Provide the [X, Y] coordinate of the cell's center where the given text is located.  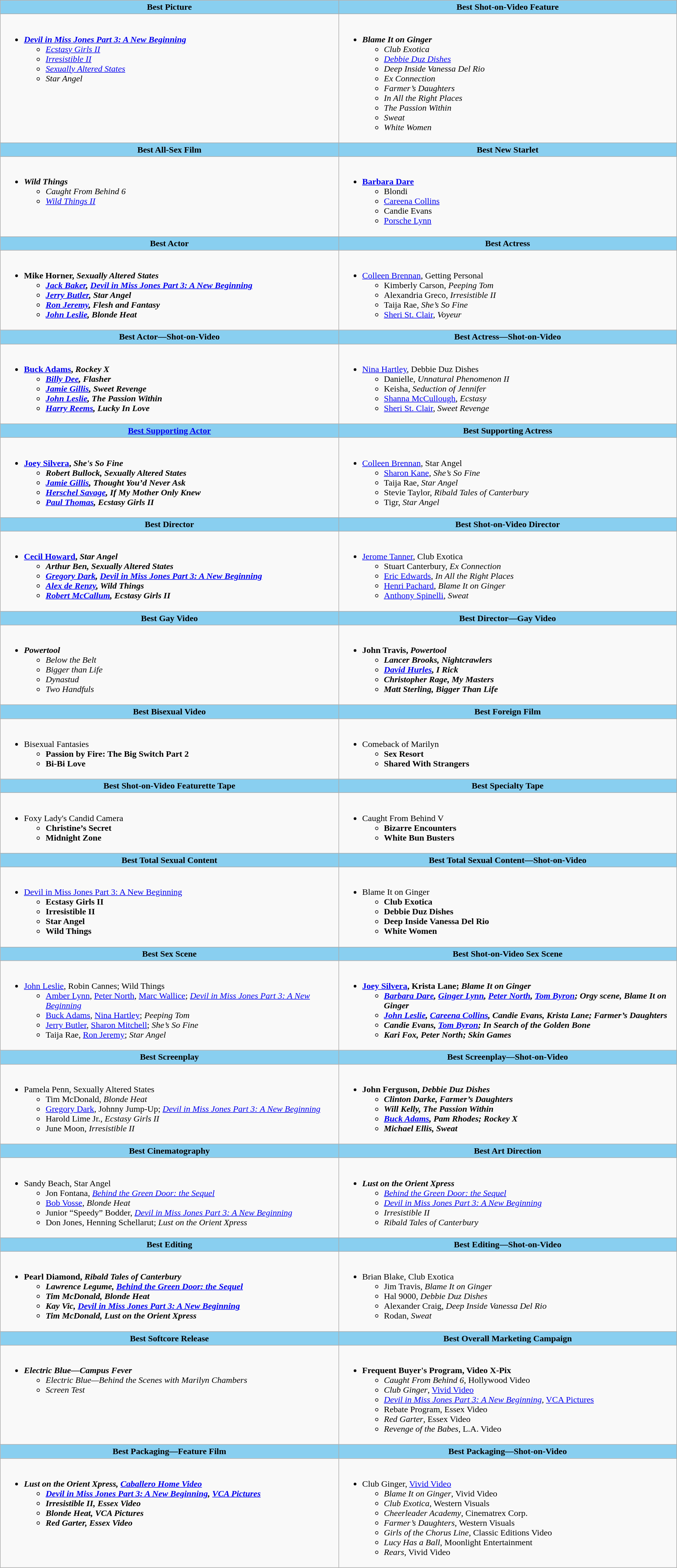
Best Supporting Actress [508, 431]
Best Shot-on-Video Feature [508, 7]
John Ferguson, Debbie Duz DishesClinton Darke, Farmer’s DaughtersWill Kelly, The Passion WithinBuck Adams, Pam Rhodes; Rockey XMichael Ellis, Sweat [508, 1104]
Devil in Miss Jones Part 3: A New BeginningEcstasy Girls IIIrresistible IIStar AngelWild Things [169, 907]
Best Screenplay [169, 1057]
Caught From Behind VBizarre EncountersWhite Bun Busters [508, 823]
Bisexual FantasiesPassion by Fire: The Big Switch Part 2Bi-Bi Love [169, 749]
Best Actor [169, 243]
Best Total Sexual Content [169, 860]
Best Supporting Actor [169, 431]
John Travis, PowertoolLancer Brooks, NightcrawlersDavid Hurles, I RickChristopher Rage, My MastersMatt Sterling, Bigger Than Life [508, 665]
Colleen Brennan, Getting PersonalKimberly Carson, Peeping TomAlexandria Greco, Irresistible IITaija Rae, She’s So FineSheri St. Clair, Voyeur [508, 290]
Blame It on GingerClub ExoticaDebbie Duz DishesDeep Inside Vanessa Del RioWhite Women [508, 907]
Best Gay Video [169, 618]
Nina Hartley, Debbie Duz DishesDanielle, Unnatural Phenomenon IIKeisha, Seduction of JenniferShanna McCullough, EcstasySheri St. Clair, Sweet Revenge [508, 384]
Buck Adams, Rockey XBilly Dee, FlasherJamie Gillis, Sweet RevengeJohn Leslie, The Passion WithinHarry Reems, Lucky In Love [169, 384]
Best Total Sexual Content—Shot-on-Video [508, 860]
PowertoolBelow the BeltBigger than LifeDynastudTwo Handfuls [169, 665]
Best Shot-on-Video Sex Scene [508, 954]
Best Actor—Shot-on-Video [169, 337]
Lust on the Orient XpressBehind the Green Door: the SequelDevil in Miss Jones Part 3: A New BeginningIrresistible IIRibald Tales of Canterbury [508, 1197]
Barbara DareBlondiCareena CollinsCandie EvansPorsche Lynn [508, 197]
Foxy Lady's Candid CameraChristine’s SecretMidnight Zone [169, 823]
Colleen Brennan, Star AngelSharon Kane, She’s So FineTaija Rae, Star AngelStevie Taylor, Ribald Tales of CanterburyTigr, Star Angel [508, 477]
Best Packaging—Shot-on-Video [508, 1452]
Best Foreign Film [508, 712]
Best New Starlet [508, 150]
Best Director—Gay Video [508, 618]
Best Shot-on-Video Director [508, 524]
Best Editing [169, 1244]
Best Art Direction [508, 1151]
Devil in Miss Jones Part 3: A New BeginningEcstasy Girls IIIrresistible IISexually Altered StatesStar Angel [169, 78]
Best Sex Scene [169, 954]
Best Overall Marketing Campaign [508, 1338]
Best Director [169, 524]
Best Screenplay—Shot-on-Video [508, 1057]
Best Shot-on-Video Featurette Tape [169, 786]
Best Cinematography [169, 1151]
Wild ThingsCaught From Behind 6Wild Things II [169, 197]
Best Softcore Release [169, 1338]
Best Editing—Shot-on-Video [508, 1244]
Best All-Sex Film [169, 150]
Best Bisexual Video [169, 712]
Best Specialty Tape [508, 786]
Best Actress—Shot-on-Video [508, 337]
Best Actress [508, 243]
Brian Blake, Club ExoticaJim Travis, Blame It on GingerHal 9000, Debbie Duz DishesAlexander Craig, Deep Inside Vanessa Del RioRodan, Sweat [508, 1291]
Best Packaging—Feature Film [169, 1452]
Best Picture [169, 7]
Electric Blue—Campus FeverElectric Blue—Behind the Scenes with Marilyn ChambersScreen Test [169, 1395]
Comeback of MarilynSex ResortShared With Strangers [508, 749]
